Output the (x, y) coordinate of the center of the cell containing the given text.  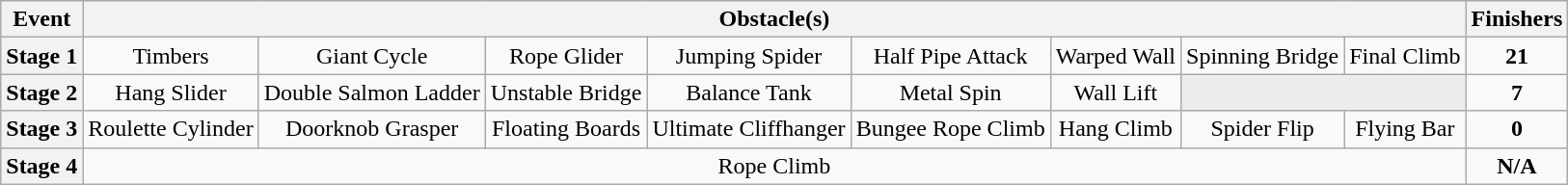
Balance Tank (748, 92)
Unstable Bridge (566, 92)
Final Climb (1405, 56)
Rope Glider (566, 56)
Ultimate Cliffhanger (748, 129)
Stage 2 (42, 92)
Bungee Rope Climb (951, 129)
Metal Spin (951, 92)
Jumping Spider (748, 56)
Warped Wall (1115, 56)
Finishers (1517, 19)
Rope Climb (774, 166)
Stage 4 (42, 166)
0 (1517, 129)
Half Pipe Attack (951, 56)
Floating Boards (566, 129)
7 (1517, 92)
Spider Flip (1263, 129)
Giant Cycle (372, 56)
Hang Slider (171, 92)
Wall Lift (1115, 92)
Stage 3 (42, 129)
Spinning Bridge (1263, 56)
Event (42, 19)
Hang Climb (1115, 129)
Flying Bar (1405, 129)
N/A (1517, 166)
Obstacle(s) (774, 19)
21 (1517, 56)
Doorknob Grasper (372, 129)
Stage 1 (42, 56)
Timbers (171, 56)
Roulette Cylinder (171, 129)
Double Salmon Ladder (372, 92)
